Locate the cell with the specified text and output its [x, y] center coordinate. 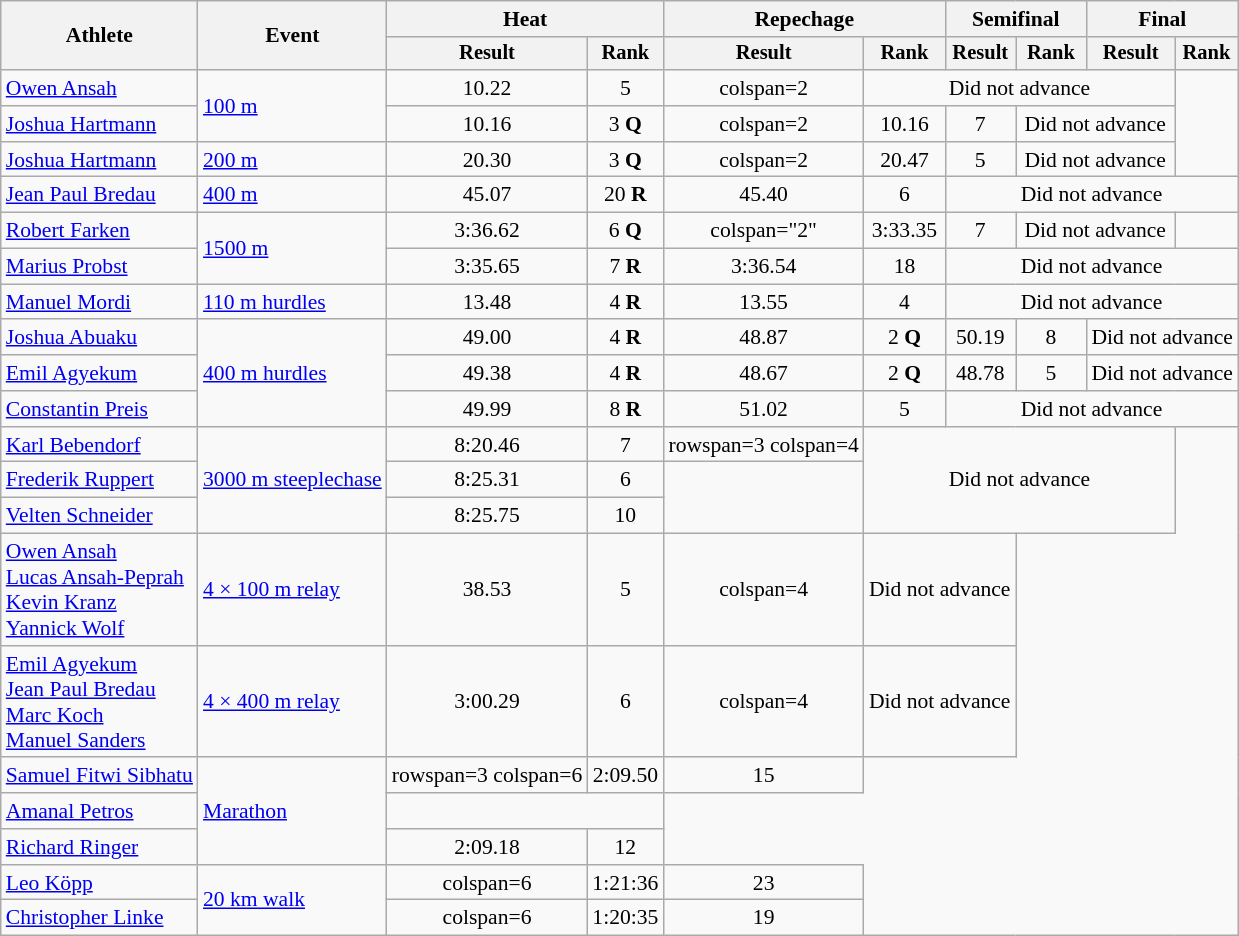
18 [904, 267]
colspan="2" [764, 231]
7 R [625, 267]
20.30 [488, 160]
Christopher Linke [100, 918]
Joshua Abuaku [100, 338]
13.55 [764, 302]
Athlete [100, 36]
Repechage [804, 19]
Emil Agyekum [100, 373]
38.53 [488, 590]
8 [1052, 338]
100 m [292, 106]
Owen AnsahLucas Ansah-PeprahKevin KranzYannick Wolf [100, 590]
400 m [292, 195]
3:35.65 [488, 267]
45.40 [764, 195]
49.00 [488, 338]
48.78 [980, 373]
Marius Probst [100, 267]
Robert Farken [100, 231]
23 [764, 883]
51.02 [764, 409]
50.19 [980, 338]
400 m hurdles [292, 374]
Semifinal [1016, 19]
20 R [625, 195]
49.38 [488, 373]
8:20.46 [488, 445]
15 [764, 776]
3:36.62 [488, 231]
1:20:35 [625, 918]
3:33.35 [904, 231]
200 m [292, 160]
20.47 [904, 160]
Final [1162, 19]
Emil AgyekumJean Paul BredauMarc KochManuel Sanders [100, 702]
Owen Ansah [100, 88]
8:25.31 [488, 480]
Leo Köpp [100, 883]
1:21:36 [625, 883]
rowspan=3 colspan=4 [764, 445]
8:25.75 [488, 516]
Manuel Mordi [100, 302]
Samuel Fitwi Sibhatu [100, 776]
Amanal Petros [100, 811]
Jean Paul Bredau [100, 195]
Velten Schneider [100, 516]
Frederik Ruppert [100, 480]
12 [625, 847]
6 Q [625, 231]
4 × 400 m relay [292, 702]
Marathon [292, 812]
rowspan=3 colspan=6 [488, 776]
4 [904, 302]
10.22 [488, 88]
8 R [625, 409]
20 km walk [292, 900]
13.48 [488, 302]
Karl Bebendorf [100, 445]
3:00.29 [488, 702]
2:09.18 [488, 847]
48.67 [764, 373]
48.87 [764, 338]
1500 m [292, 248]
19 [764, 918]
3000 m steeplechase [292, 480]
49.99 [488, 409]
Heat [526, 19]
2:09.50 [625, 776]
Constantin Preis [100, 409]
110 m hurdles [292, 302]
45.07 [488, 195]
Event [292, 36]
4 × 100 m relay [292, 590]
Richard Ringer [100, 847]
10 [625, 516]
3:36.54 [764, 267]
